Determine the (x, y) coordinate at the center of the cell enclosing the given text.  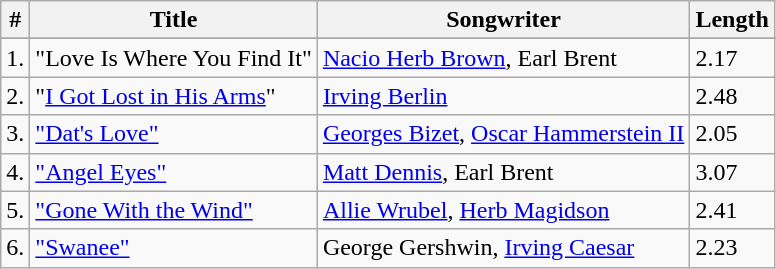
2.17 (732, 58)
Length (732, 20)
2. (16, 96)
2.05 (732, 134)
Georges Bizet, Oscar Hammerstein II (504, 134)
Irving Berlin (504, 96)
2.48 (732, 96)
2.41 (732, 210)
"Swanee" (174, 248)
"Love Is Where You Find It" (174, 58)
6. (16, 248)
Allie Wrubel, Herb Magidson (504, 210)
"Dat's Love" (174, 134)
Title (174, 20)
Matt Dennis, Earl Brent (504, 172)
4. (16, 172)
3.07 (732, 172)
5. (16, 210)
George Gershwin, Irving Caesar (504, 248)
"Angel Eyes" (174, 172)
"Gone With the Wind" (174, 210)
Songwriter (504, 20)
"I Got Lost in His Arms" (174, 96)
2.23 (732, 248)
# (16, 20)
Nacio Herb Brown, Earl Brent (504, 58)
1. (16, 58)
3. (16, 134)
